Detect which cell encompasses the target text, then output its (X, Y) center coordinate. 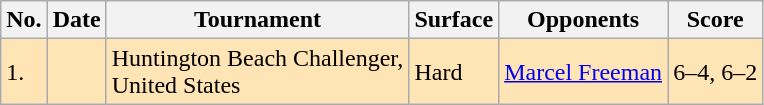
Opponents (584, 20)
Marcel Freeman (584, 72)
6–4, 6–2 (716, 72)
No. (24, 20)
Tournament (258, 20)
Huntington Beach Challenger,United States (258, 72)
1. (24, 72)
Date (76, 20)
Score (716, 20)
Hard (454, 72)
Surface (454, 20)
